Output the [X, Y] coordinate of the center of the cell containing the given text.  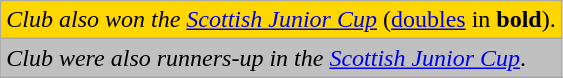
Club also won the Scottish Junior Cup (doubles in bold). [281, 20]
Club were also runners-up in the Scottish Junior Cup. [281, 58]
